Search for the cell housing the specified text and yield its [X, Y] center coordinate. 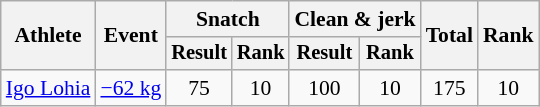
Event [130, 36]
Total [450, 36]
Clean & jerk [354, 19]
Igo Lohia [48, 88]
175 [450, 88]
−62 kg [130, 88]
Snatch [228, 19]
Athlete [48, 36]
75 [199, 88]
100 [324, 88]
